Capture the cell that displays the provided text and extract its [x, y] central coordinate. 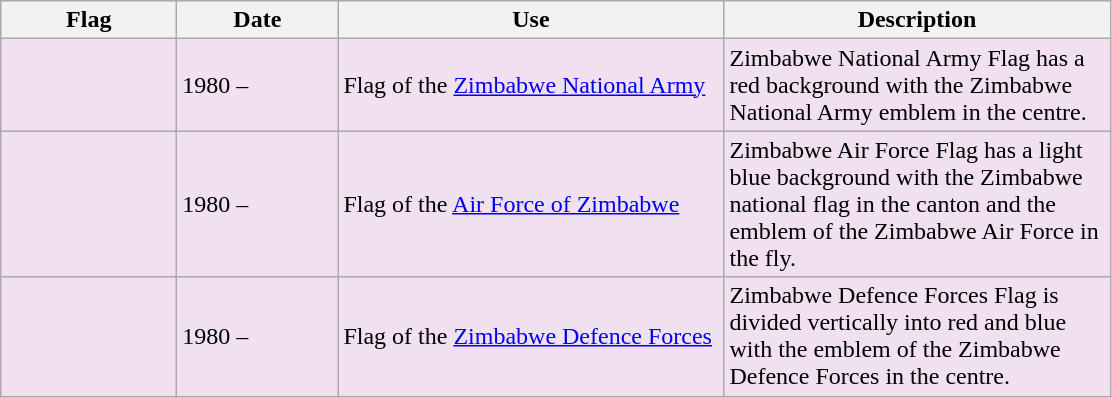
Flag [89, 20]
Flag of the Zimbabwe National Army [531, 85]
Use [531, 20]
Date [258, 20]
Zimbabwe Defence Forces Flag is divided vertically into red and blue with the emblem of the Zimbabwe Defence Forces in the centre. [917, 336]
Flag of the Air Force of Zimbabwe [531, 204]
Zimbabwe National Army Flag has a red background with the Zimbabwe National Army emblem in the centre. [917, 85]
Description [917, 20]
Flag of the Zimbabwe Defence Forces [531, 336]
